Search for the cell housing the specified text and yield its [x, y] center coordinate. 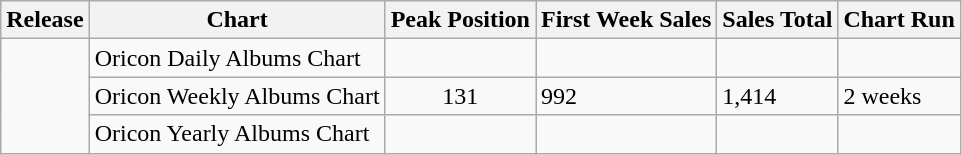
First Week Sales [626, 20]
992 [626, 96]
Chart Run [899, 20]
Oricon Daily Albums Chart [237, 58]
Oricon Yearly Albums Chart [237, 134]
2 weeks [899, 96]
1,414 [778, 96]
Chart [237, 20]
Peak Position [460, 20]
Sales Total [778, 20]
Release [45, 20]
Oricon Weekly Albums Chart [237, 96]
131 [460, 96]
